Find where the given text appears and provide that cell's center as (X, Y) coordinate. 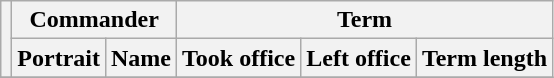
Portrait (59, 58)
Name (140, 58)
Term length (484, 58)
Took office (239, 58)
Commander (94, 20)
Left office (359, 58)
Term (365, 20)
